Pinpoint the cell where the given text exists, returning its [X, Y] midpoint coordinate. 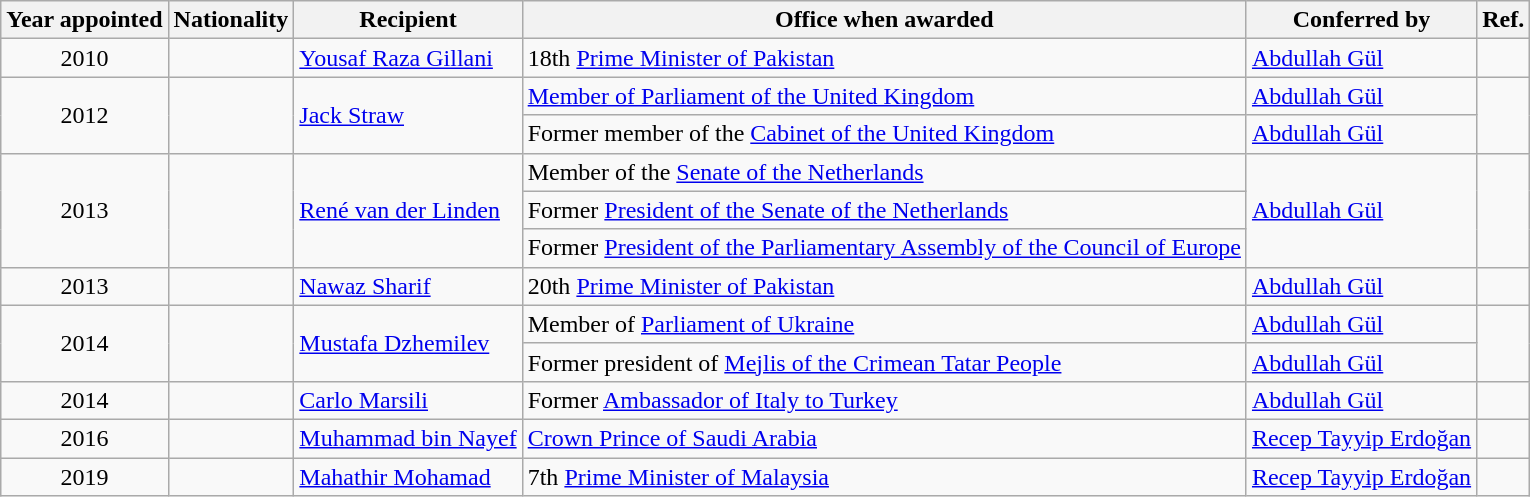
Yousaf Raza Gillani [408, 58]
Year appointed [84, 20]
2019 [84, 477]
Former President of the Parliamentary Assembly of the Council of Europe [884, 248]
2016 [84, 438]
2012 [84, 115]
Nawaz Sharif [408, 286]
Former Ambassador of Italy to Turkey [884, 400]
Member of Parliament of the United Kingdom [884, 96]
Former member of the Cabinet of the United Kingdom [884, 134]
20th Prime Minister of Pakistan [884, 286]
Crown Prince of Saudi Arabia [884, 438]
Jack Straw [408, 115]
Member of Parliament of Ukraine [884, 324]
Former President of the Senate of the Netherlands [884, 210]
Carlo Marsili [408, 400]
Mahathir Mohamad [408, 477]
Recipient [408, 20]
Nationality [231, 20]
18th Prime Minister of Pakistan [884, 58]
Muhammad bin Nayef [408, 438]
Office when awarded [884, 20]
Ref. [1504, 20]
Member of the Senate of the Netherlands [884, 172]
Former president of Mejlis of the Crimean Tatar People [884, 362]
René van der Linden [408, 210]
Mustafa Dzhemilev [408, 343]
Conferred by [1361, 20]
7th Prime Minister of Malaysia [884, 477]
2010 [84, 58]
